Determine the (X, Y) coordinate at the center of the cell enclosing the given text.  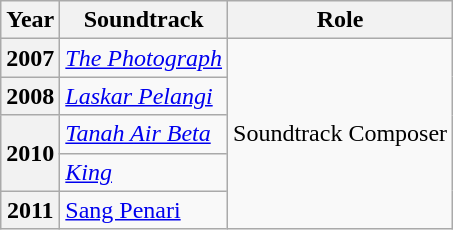
2010 (30, 153)
2008 (30, 96)
Soundtrack Composer (340, 134)
Role (340, 20)
Sang Penari (144, 210)
2011 (30, 210)
Tanah Air Beta (144, 134)
Laskar Pelangi (144, 96)
Year (30, 20)
King (144, 172)
2007 (30, 58)
The Photograph (144, 58)
Soundtrack (144, 20)
